Provide the [x, y] coordinate of the cell's center where the given text is located.  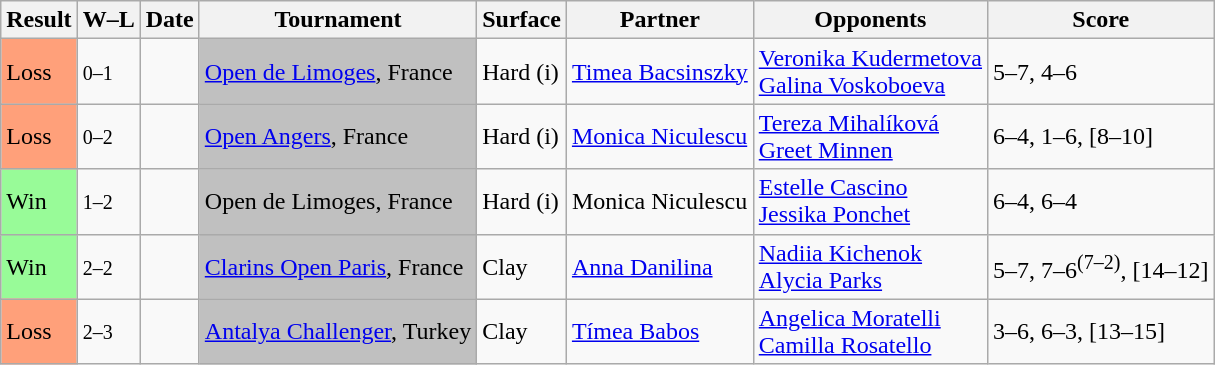
2–3 [108, 332]
Clarins Open Paris, France [338, 266]
Antalya Challenger, Turkey [338, 332]
Open Angers, France [338, 136]
Timea Bacsinszky [660, 72]
0–2 [108, 136]
0–1 [108, 72]
Nadiia Kichenok Alycia Parks [870, 266]
5–7, 4–6 [1101, 72]
Anna Danilina [660, 266]
Tímea Babos [660, 332]
1–2 [108, 202]
Date [170, 20]
Tournament [338, 20]
Angelica Moratelli Camilla Rosatello [870, 332]
2–2 [108, 266]
Surface [522, 20]
Tereza Mihalíková Greet Minnen [870, 136]
Result [39, 20]
Estelle Cascino Jessika Ponchet [870, 202]
Partner [660, 20]
Veronika Kudermetova Galina Voskoboeva [870, 72]
W–L [108, 20]
6–4, 1–6, [8–10] [1101, 136]
6–4, 6–4 [1101, 202]
5–7, 7–6(7–2), [14–12] [1101, 266]
Score [1101, 20]
3–6, 6–3, [13–15] [1101, 332]
Opponents [870, 20]
